Detect which cell encompasses the target text, then output its (X, Y) center coordinate. 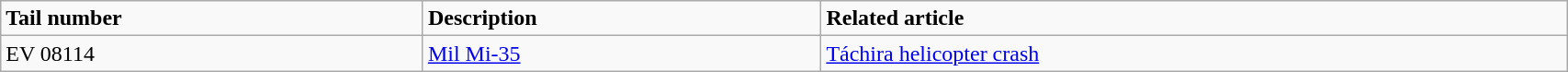
Tail number (212, 18)
Táchira helicopter crash (1194, 54)
EV 08114 (212, 54)
Related article (1194, 18)
Mil Mi-35 (621, 54)
Description (621, 18)
